Return the [X, Y] coordinate for the center point of the cell that contains the specified text.  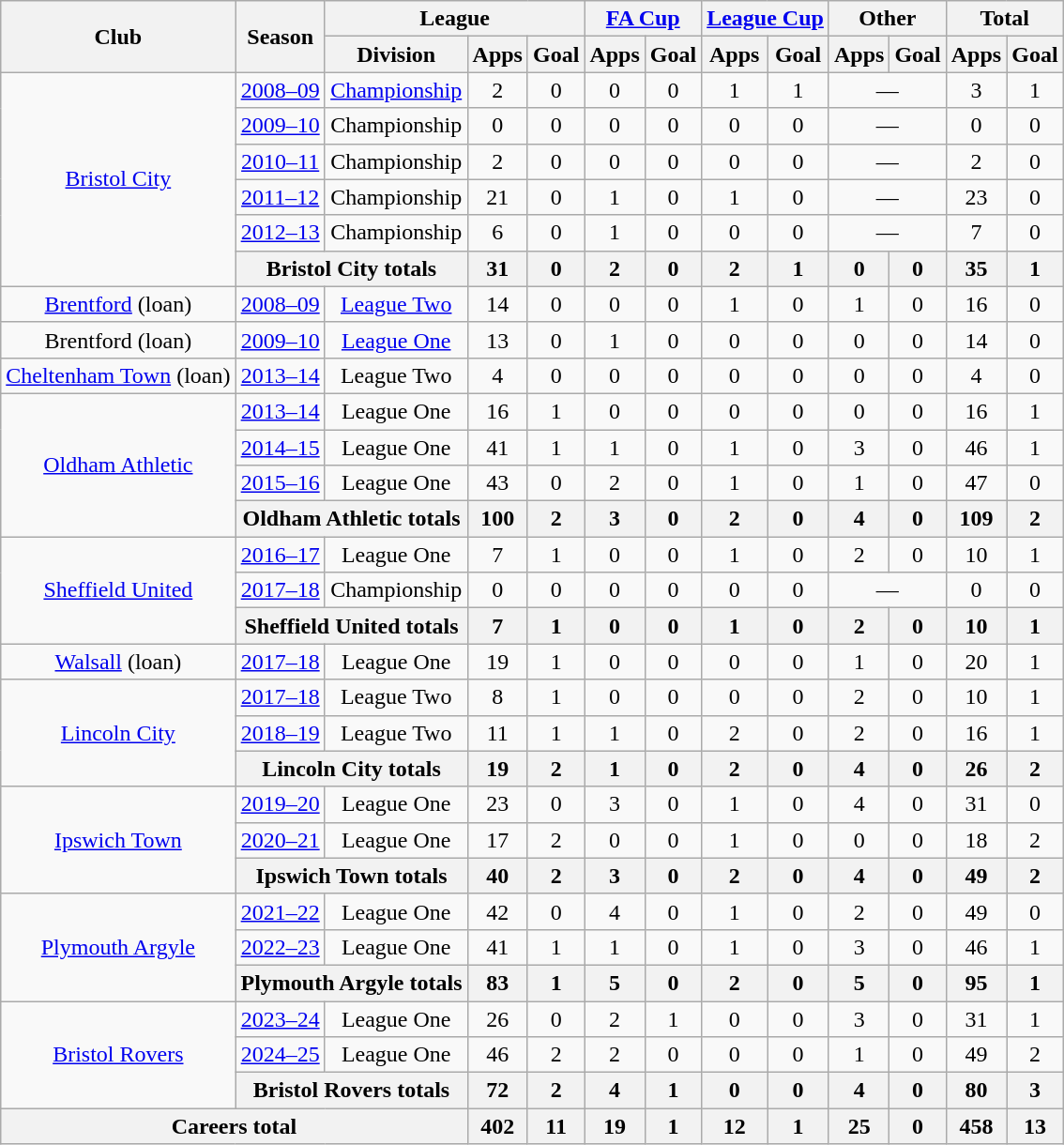
Oldham Athletic [118, 465]
League Cup [766, 19]
402 [497, 1126]
43 [497, 483]
Bristol Rovers totals [351, 1091]
2011–12 [280, 197]
Bristol City [118, 179]
Bristol Rovers [118, 1054]
Cheltenham Town (loan) [118, 375]
Plymouth Argyle [118, 947]
Sheffield United totals [351, 626]
2016–17 [280, 555]
35 [976, 268]
League [454, 19]
2015–16 [280, 483]
100 [497, 519]
83 [497, 983]
95 [976, 983]
Season [280, 37]
2010–11 [280, 161]
2019–20 [280, 804]
Lincoln City totals [351, 769]
40 [497, 876]
8 [497, 697]
109 [976, 519]
Sheffield United [118, 590]
Walsall (loan) [118, 662]
Bristol City totals [351, 268]
2014–15 [280, 448]
2023–24 [280, 1018]
2018–19 [280, 733]
FA Cup [644, 19]
12 [735, 1126]
Ipswich Town [118, 840]
Careers total [235, 1126]
2020–21 [280, 840]
458 [976, 1126]
Plymouth Argyle totals [351, 983]
Total [1004, 19]
Lincoln City [118, 733]
17 [497, 840]
21 [497, 197]
2022–23 [280, 947]
6 [497, 233]
47 [976, 483]
Club [118, 37]
Oldham Athletic totals [351, 519]
Other [888, 19]
2021–22 [280, 911]
Ipswich Town totals [351, 876]
2012–13 [280, 233]
20 [976, 662]
80 [976, 1091]
72 [497, 1091]
42 [497, 911]
25 [859, 1126]
2024–25 [280, 1055]
Division [396, 54]
18 [976, 840]
